From the cell containing the given text, extract its center point as (x, y) coordinate. 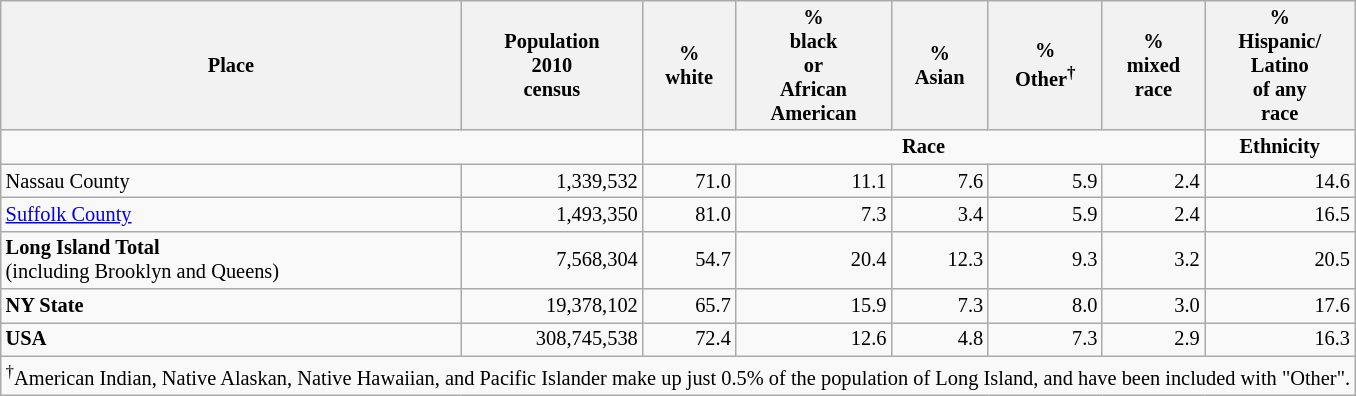
Long Island Total(including Brooklyn and Queens) (231, 260)
Nassau County (231, 181)
3.2 (1153, 260)
11.1 (814, 181)
16.5 (1280, 214)
3.4 (940, 214)
Population2010census (552, 65)
81.0 (690, 214)
7,568,304 (552, 260)
65.7 (690, 306)
%Hispanic/Latinoof anyrace (1280, 65)
8.0 (1045, 306)
%Other† (1045, 65)
Ethnicity (1280, 147)
1,493,350 (552, 214)
54.7 (690, 260)
%white (690, 65)
%Asian (940, 65)
9.3 (1045, 260)
19,378,102 (552, 306)
14.6 (1280, 181)
308,745,538 (552, 339)
2.9 (1153, 339)
15.9 (814, 306)
20.4 (814, 260)
20.5 (1280, 260)
12.6 (814, 339)
7.6 (940, 181)
USA (231, 339)
4.8 (940, 339)
16.3 (1280, 339)
Place (231, 65)
17.6 (1280, 306)
71.0 (690, 181)
1,339,532 (552, 181)
12.3 (940, 260)
%mixedrace (1153, 65)
3.0 (1153, 306)
%blackorAfricanAmerican (814, 65)
72.4 (690, 339)
Suffolk County (231, 214)
NY State (231, 306)
Race (924, 147)
